Extract the (x, y) coordinate from the center of the cell holding the provided text.  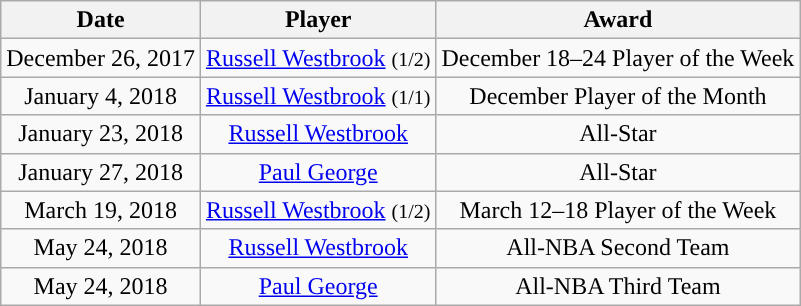
March 19, 2018 (101, 210)
Date (101, 20)
December 18–24 Player of the Week (618, 58)
December 26, 2017 (101, 58)
January 23, 2018 (101, 134)
December Player of the Month (618, 96)
January 4, 2018 (101, 96)
All-NBA Second Team (618, 248)
All-NBA Third Team (618, 286)
Award (618, 20)
March 12–18 Player of the Week (618, 210)
January 27, 2018 (101, 172)
Player (318, 20)
Russell Westbrook (1/1) (318, 96)
